Pinpoint the cell where the given text exists, returning its [X, Y] midpoint coordinate. 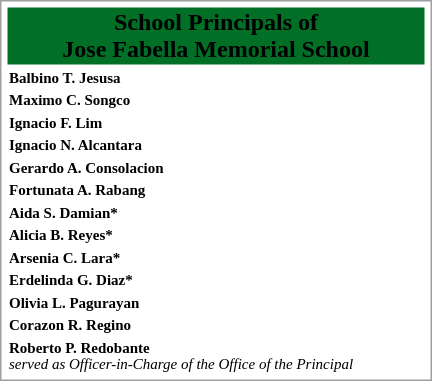
Ignacio F. Lim [216, 122]
Gerardo A. Consolacion [216, 168]
Olivia L. Pagurayan [216, 302]
Ignacio N. Alcantara [216, 145]
Fortunata A. Rabang [216, 190]
School Principals of Jose Fabella Memorial School [216, 36]
Arsenia C. Lara* [216, 258]
Aida S. Damian* [216, 212]
Corazon R. Regino [216, 325]
Erdelinda G. Diaz* [216, 280]
Balbino T. Jesusa [216, 78]
Alicia B. Reyes* [216, 235]
Roberto P. Redobanteserved as Officer-in-Charge of the Office of the Principal [216, 356]
Maximo C. Songco [216, 100]
